Scan for the cell matching the given text and deliver its (X, Y) coordinate at center. 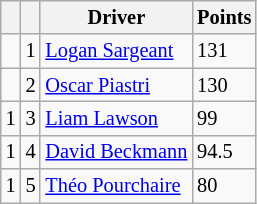
3 (31, 118)
130 (224, 85)
99 (224, 118)
Liam Lawson (116, 118)
Logan Sargeant (116, 51)
5 (31, 186)
Théo Pourchaire (116, 186)
131 (224, 51)
David Beckmann (116, 152)
Driver (116, 17)
80 (224, 186)
94.5 (224, 152)
Points (224, 17)
4 (31, 152)
2 (31, 85)
Oscar Piastri (116, 85)
